Output the [X, Y] coordinate of the center of the cell containing the given text.  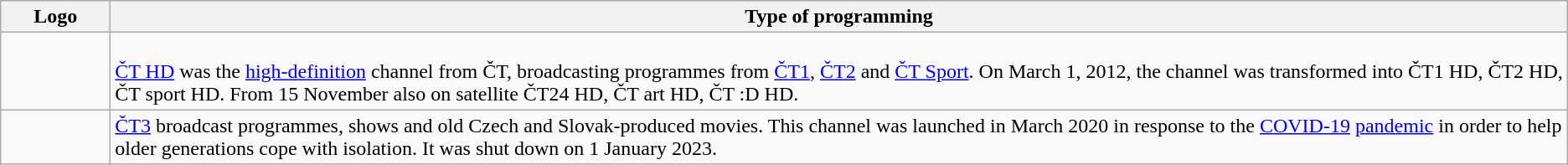
Type of programming [839, 17]
Logo [55, 17]
